Output the (x, y) coordinate of the center of the cell containing the given text.  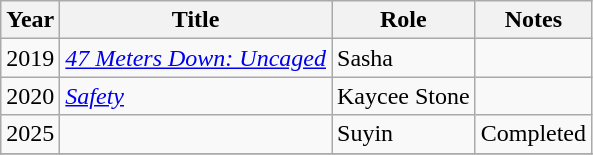
Sasha (404, 58)
Year (30, 20)
Safety (196, 96)
2025 (30, 134)
47 Meters Down: Uncaged (196, 58)
2019 (30, 58)
Title (196, 20)
Suyin (404, 134)
Notes (533, 20)
2020 (30, 96)
Role (404, 20)
Kaycee Stone (404, 96)
Completed (533, 134)
